Pinpoint the cell where the given text exists, returning its [x, y] midpoint coordinate. 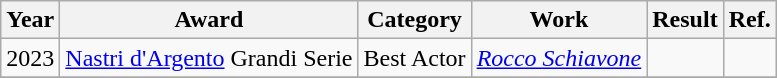
Best Actor [414, 58]
Nastri d'Argento Grandi Serie [209, 58]
Rocco Schiavone [559, 58]
Award [209, 20]
Ref. [750, 20]
Year [30, 20]
Work [559, 20]
Category [414, 20]
2023 [30, 58]
Result [685, 20]
